Search for the cell housing the specified text and yield its (X, Y) center coordinate. 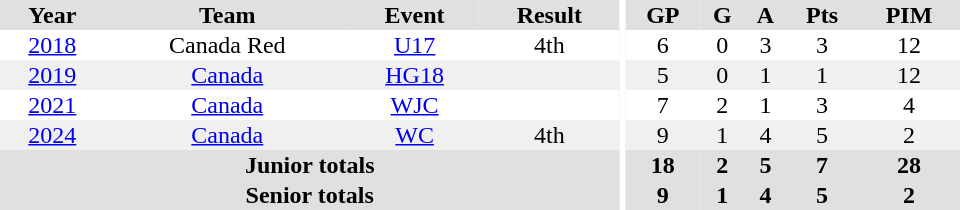
18 (664, 165)
Team (228, 15)
Junior totals (310, 165)
Year (52, 15)
2021 (52, 105)
2024 (52, 135)
6 (664, 45)
Event (414, 15)
28 (909, 165)
Senior totals (310, 195)
WJC (414, 105)
Pts (822, 15)
PIM (909, 15)
2019 (52, 75)
A (766, 15)
GP (664, 15)
Result (549, 15)
HG18 (414, 75)
U17 (414, 45)
2018 (52, 45)
Canada Red (228, 45)
G (722, 15)
WC (414, 135)
